Return the [X, Y] coordinate for the center point of the cell that contains the specified text.  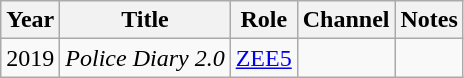
Year [30, 20]
Channel [346, 20]
Title [145, 20]
Role [264, 20]
Police Diary 2.0 [145, 58]
2019 [30, 58]
ZEE5 [264, 58]
Notes [429, 20]
